Extract the (x, y) coordinate from the center of the cell holding the provided text.  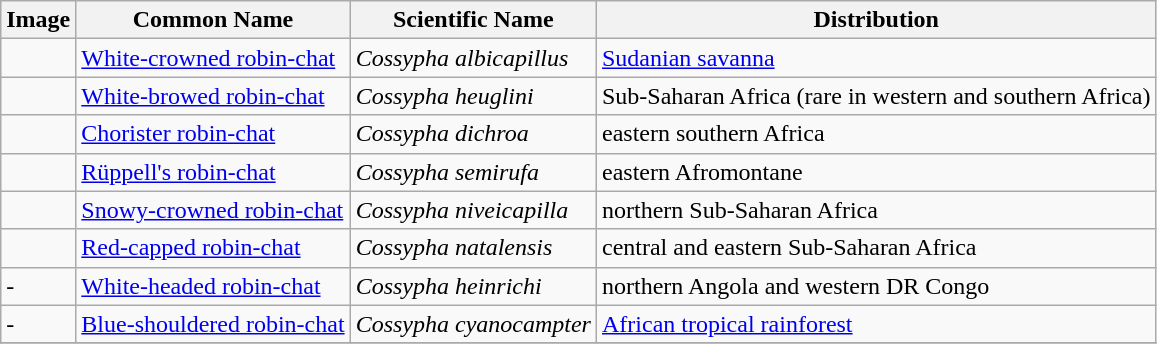
Cossypha niveicapilla (473, 210)
Common Name (213, 20)
Scientific Name (473, 20)
Cossypha cyanocampter (473, 324)
Rüppell's robin-chat (213, 172)
Cossypha heuglini (473, 96)
Cossypha dichroa (473, 134)
Blue-shouldered robin-chat (213, 324)
northern Sub-Saharan Africa (876, 210)
African tropical rainforest (876, 324)
Chorister robin-chat (213, 134)
central and eastern Sub-Saharan Africa (876, 248)
Sub-Saharan Africa (rare in western and southern Africa) (876, 96)
Cossypha heinrichi (473, 286)
eastern Afromontane (876, 172)
Image (38, 20)
Distribution (876, 20)
Snowy-crowned robin-chat (213, 210)
Cossypha albicapillus (473, 58)
White-headed robin-chat (213, 286)
northern Angola and western DR Congo (876, 286)
Cossypha natalensis (473, 248)
White-crowned robin-chat (213, 58)
Red-capped robin-chat (213, 248)
eastern southern Africa (876, 134)
Sudanian savanna (876, 58)
White-browed robin-chat (213, 96)
Cossypha semirufa (473, 172)
